Detect which cell encompasses the target text, then output its (x, y) center coordinate. 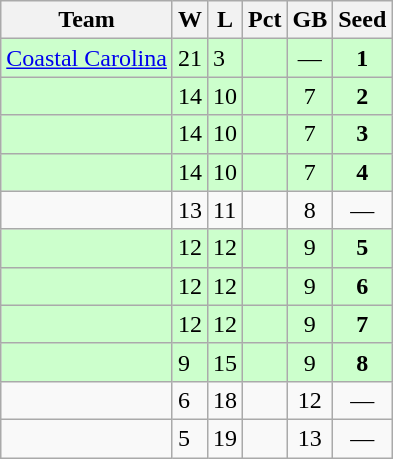
18 (226, 400)
19 (226, 438)
Coastal Carolina (87, 58)
4 (362, 172)
15 (226, 362)
Pct (265, 20)
Seed (362, 20)
W (190, 20)
Team (87, 20)
GB (310, 20)
21 (190, 58)
1 (362, 58)
2 (362, 96)
11 (226, 210)
L (226, 20)
